Output the (x, y) coordinate of the center of the cell containing the given text.  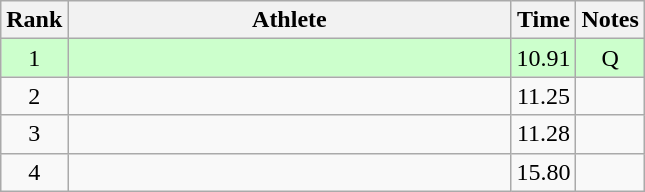
Time (544, 20)
15.80 (544, 172)
Q (610, 58)
Notes (610, 20)
1 (34, 58)
3 (34, 134)
10.91 (544, 58)
2 (34, 96)
11.28 (544, 134)
Rank (34, 20)
Athlete (290, 20)
4 (34, 172)
11.25 (544, 96)
